Extract the (X, Y) coordinate from the center of the cell holding the provided text.  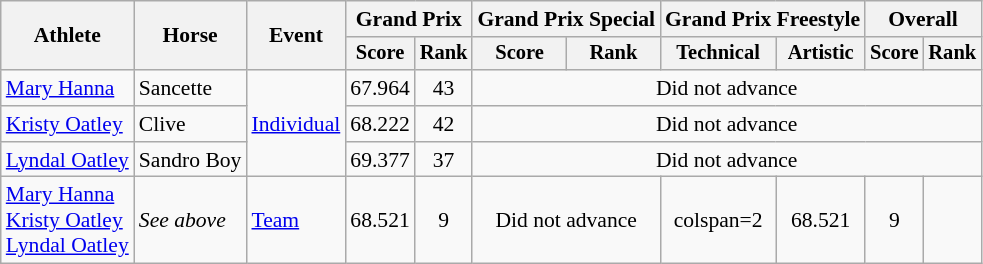
Sandro Boy (190, 160)
Clive (190, 124)
Athlete (68, 36)
Artistic (820, 54)
Team (296, 220)
Event (296, 36)
68.222 (380, 124)
Sancette (190, 88)
Technical (718, 54)
Mary Hanna (68, 88)
43 (444, 88)
Overall (923, 19)
colspan=2 (718, 220)
Grand Prix Special (566, 19)
69.377 (380, 160)
Grand Prix (408, 19)
Lyndal Oatley (68, 160)
Kristy Oatley (68, 124)
67.964 (380, 88)
37 (444, 160)
Mary HannaKristy OatleyLyndal Oatley (68, 220)
See above (190, 220)
Horse (190, 36)
42 (444, 124)
Individual (296, 124)
Grand Prix Freestyle (762, 19)
